Scan for the cell matching the given text and deliver its [X, Y] coordinate at center. 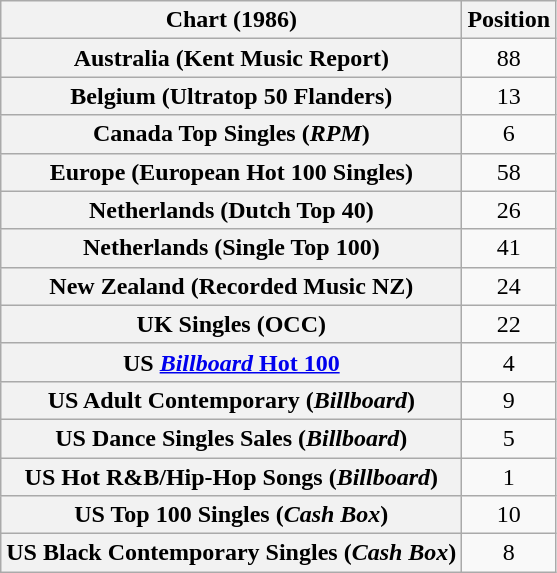
US Top 100 Singles (Cash Box) [232, 515]
Australia (Kent Music Report) [232, 58]
US Dance Singles Sales (Billboard) [232, 438]
58 [509, 172]
1 [509, 477]
26 [509, 210]
Netherlands (Single Top 100) [232, 248]
US Adult Contemporary (Billboard) [232, 400]
Chart (1986) [232, 20]
US Black Contemporary Singles (Cash Box) [232, 553]
US Hot R&B/Hip-Hop Songs (Billboard) [232, 477]
4 [509, 362]
Europe (European Hot 100 Singles) [232, 172]
22 [509, 324]
9 [509, 400]
24 [509, 286]
41 [509, 248]
UK Singles (OCC) [232, 324]
8 [509, 553]
6 [509, 134]
New Zealand (Recorded Music NZ) [232, 286]
Netherlands (Dutch Top 40) [232, 210]
10 [509, 515]
Canada Top Singles (RPM) [232, 134]
5 [509, 438]
88 [509, 58]
13 [509, 96]
Belgium (Ultratop 50 Flanders) [232, 96]
Position [509, 20]
US Billboard Hot 100 [232, 362]
